Detect which cell encompasses the target text, then output its [X, Y] center coordinate. 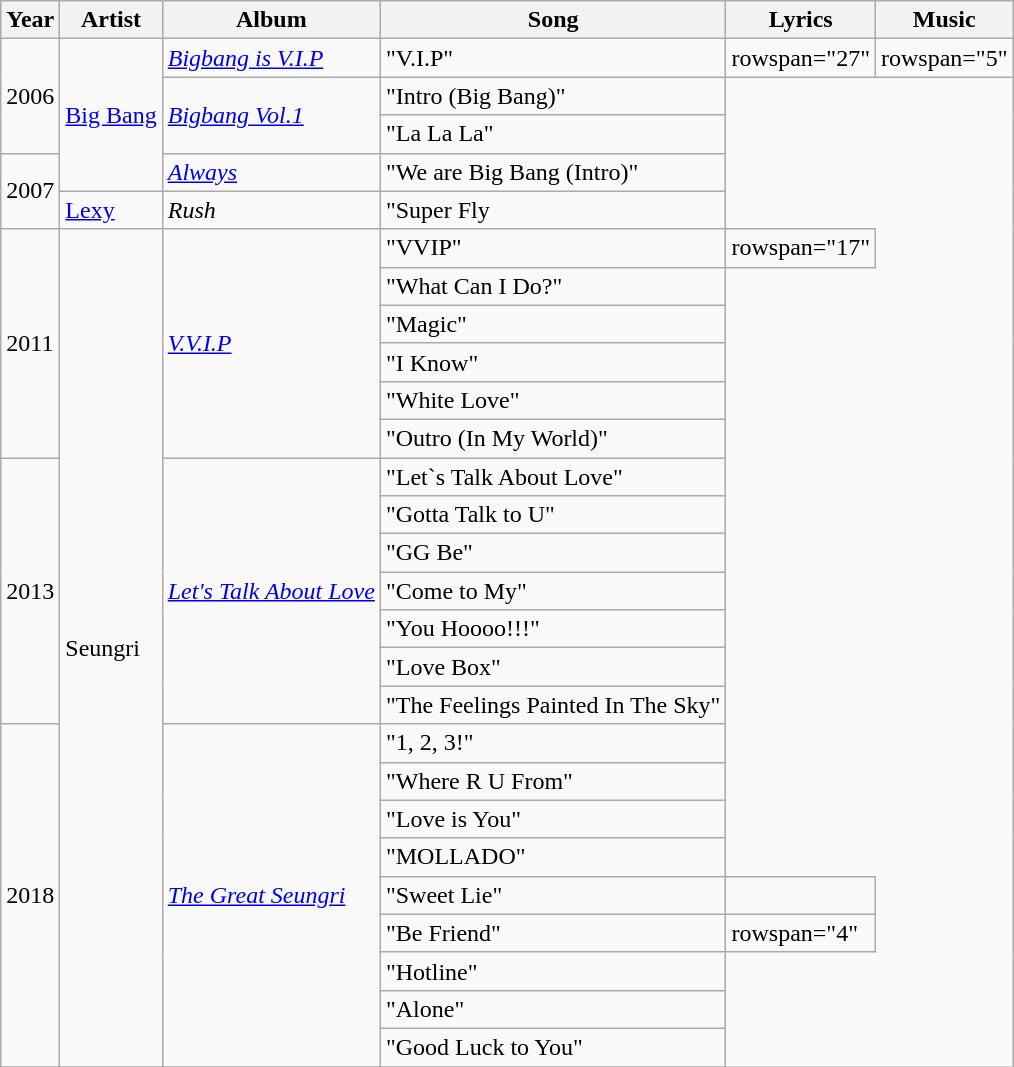
"You Hoooo!!!" [553, 629]
Music [944, 20]
"Let`s Talk About Love" [553, 477]
Big Bang [111, 115]
Song [553, 20]
Bigbang is V.I.P [271, 58]
"The Feelings Painted In The Sky" [553, 705]
Year [30, 20]
"V.I.P" [553, 58]
V.V.I.P [271, 343]
"Hotline" [553, 971]
"La La La" [553, 134]
"1, 2, 3!" [553, 743]
"Come to My" [553, 591]
2006 [30, 96]
2018 [30, 896]
Lyrics [801, 20]
rowspan="4" [801, 933]
2007 [30, 191]
The Great Seungri [271, 896]
Album [271, 20]
"VVIP" [553, 248]
"Sweet Lie" [553, 895]
"Gotta Talk to U" [553, 515]
Seungri [111, 648]
"Outro (In My World)" [553, 438]
"Be Friend" [553, 933]
"Love is You" [553, 819]
"Intro (Big Bang)" [553, 96]
rowspan="27" [801, 58]
2013 [30, 591]
"MOLLADO" [553, 857]
"I Know" [553, 362]
Lexy [111, 210]
"What Can I Do?" [553, 286]
"GG Be" [553, 553]
rowspan="5" [944, 58]
"Where R U From" [553, 781]
"Alone" [553, 1009]
"Magic" [553, 324]
Let's Talk About Love [271, 591]
rowspan="17" [801, 248]
"White Love" [553, 400]
Bigbang Vol.1 [271, 115]
"We are Big Bang (Intro)" [553, 172]
Rush [271, 210]
Always [271, 172]
"Super Fly [553, 210]
"Love Box" [553, 667]
Artist [111, 20]
"Good Luck to You" [553, 1047]
2011 [30, 343]
